From the cell containing the given text, extract its center point as [X, Y] coordinate. 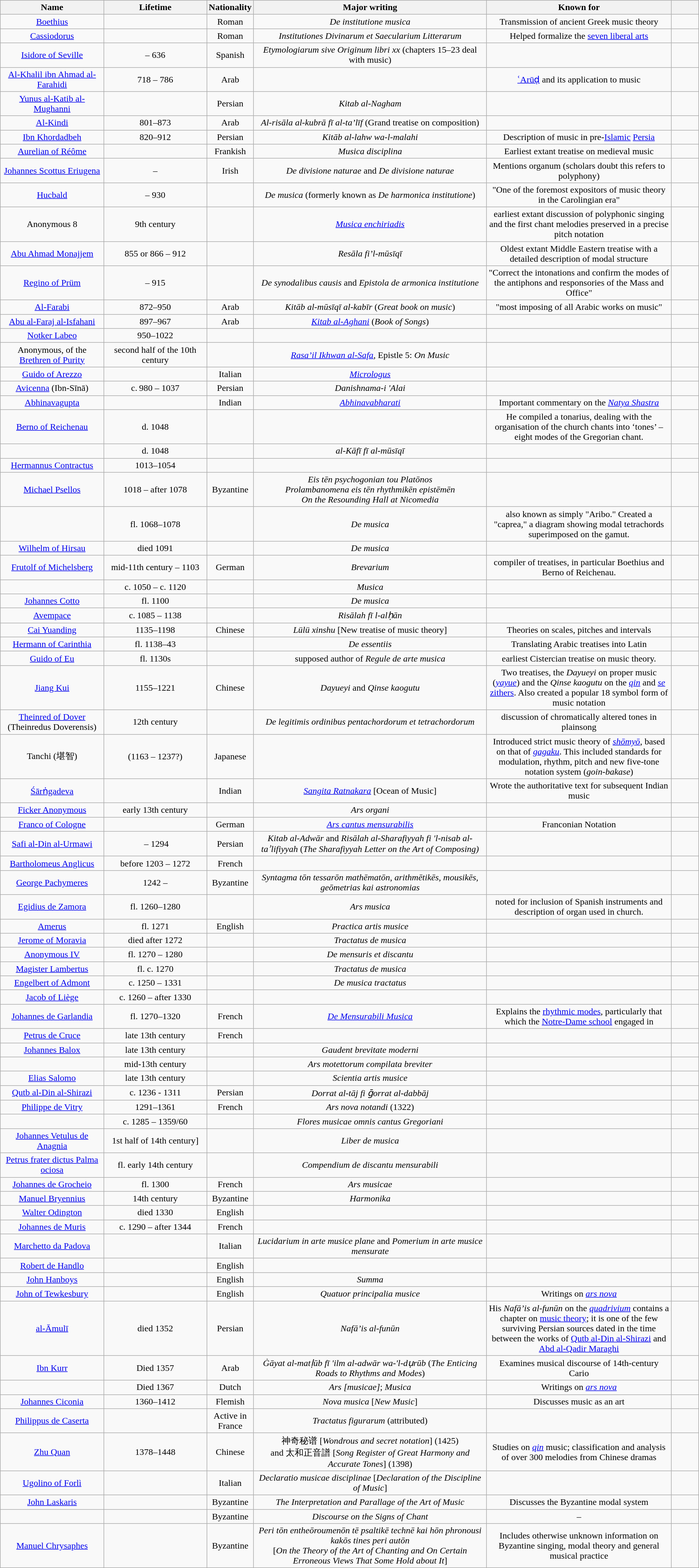
Johannes Cotto [52, 601]
Practica artis musice [370, 926]
Safi al-Din al-Urmawi [52, 844]
Johannes de Garlandia [52, 1016]
Notker Labeo [52, 336]
Śārṅgadeva [52, 791]
c. 1236 - 1311 [155, 1093]
early 13th century [155, 810]
fl. 1271 [155, 926]
Danishnama-i 'Alai [370, 388]
fl. early 14th century [155, 1165]
Lülü xinshu [New treatise of music theory] [370, 630]
(1163 – 1237?) [155, 756]
Isidore of Seville [52, 55]
Dayueyi and Qinse kaogutu [370, 688]
Name [52, 7]
14th century [155, 1198]
compiler of treatises, in particular Boethius and Berno of Reichenau. [579, 567]
Dorrat al-tāj fi ḡorrat al-dabbāj [370, 1093]
Petrus frater dictus Palma ociosa [52, 1165]
Petrus de Cruce [52, 1036]
Guido of Arezzo [52, 374]
Tanchi (堪智) [52, 756]
Flores musicae omnis cantus Gregoriani [370, 1121]
De institutione musica [370, 22]
Risālah fī l-alḥān [370, 616]
Johannes Vetulus de Anagnia [52, 1141]
Ars musicae [370, 1184]
De Mensurabili Musica [370, 1016]
Declaratio musicae disciplinae [Declaration of the Discipline of Music] [370, 1483]
Nafā’is al-funūn [370, 1328]
died 1091 [155, 548]
Theinred of Dover (Theinredus Doverensis) [52, 722]
Died 1357 [155, 1368]
De legitimis ordinibus pentachordorum et tetrachordorum [370, 722]
Eis tēn psychogonian tou PlatōnosProlambanomena eis tēn rhythmikēn epistēmēnOn the Resounding Hall at Nicomedia [370, 489]
Oldest extant Middle Eastern treatise with a detailed description of modal structure [579, 253]
1135–1198 [155, 630]
mid-13th century [155, 1064]
Scientia artis musice [370, 1078]
discussion of chromatically altered tones in plainsong [579, 722]
Cai Yuanding [52, 630]
Nationality [230, 7]
Johannes de Grocheio [52, 1184]
De synodalibus causis and Epistola de armonica institutione [370, 283]
Ars nova notandi (1322) [370, 1107]
Ibn Kurr [52, 1368]
died after 1272 [155, 940]
1013–1054 [155, 465]
Berno of Reichenau [52, 427]
Johannes Ciconia [52, 1401]
earliest extant discussion of polyphonic singing and the first chant melodies preserved in a precise pitch notation [579, 224]
12th century [155, 722]
Johannes de Muris [52, 1227]
Musica disciplina [370, 151]
Kitāb al-mūsīqī al-kabīr (Great book on music) [370, 307]
Known for [579, 7]
Philippus de Caserta [52, 1421]
died 1330 [155, 1213]
1378–1448 [155, 1452]
Hermann of Carinthia [52, 644]
fl. 1130s [155, 658]
Abhinavagupta [52, 402]
Qutb al-Din al-Shirazi [52, 1093]
fl. 1138–43 [155, 644]
Ars motettorum compilata breviter [370, 1064]
Franconian Notation [579, 824]
Quatuor principalia musice [370, 1294]
Lifetime [155, 7]
Frankish [230, 151]
Philippe de Vitry [52, 1107]
Al-Farabi [52, 307]
Jiang Kui [52, 688]
Ars organi [370, 810]
Harmonika [370, 1198]
John Laskaris [52, 1502]
– 636 [155, 55]
9th century [155, 224]
Examines musical discourse of 14th-century Cario [579, 1368]
al-Kāfī fī al-mūsīqī [370, 451]
John of Tewkesbury [52, 1294]
Japanese [230, 756]
950–1022 [155, 336]
Description of music in pre-Islamic Persia [579, 137]
earliest Cistercian treatise on music theory. [579, 658]
Al-risāla al-kubrā fī al-ta’līf (Grand treatise on composition) [370, 123]
fl. c. 1270 [155, 969]
Lucidarium in arte musice plane and Pomerium in arte musice mensurate [370, 1246]
Johannes Balox [52, 1050]
c. 1285 – 1359/60 [155, 1121]
al-Āmulī [52, 1328]
"most imposing of all Arabic works on music" [579, 307]
Kitab al-Adwār and Risālah al-Sharafiyyah fi 'l-nisab al-taʾlifiyyah (The Sharafiyyah Letter on the Art of Composing) [370, 844]
Regino of Prüm [52, 283]
Johannes Scottus Eriugena [52, 170]
Explains the rhythmic modes, particularly that which the Notre-Dame school engaged in [579, 1016]
Robert de Handlo [52, 1265]
Micrologus [370, 374]
Franco of Cologne [52, 824]
John Hanboys [52, 1279]
– 915 [155, 283]
Died 1367 [155, 1387]
1018 – after 1078 [155, 489]
Translating Arabic treatises into Latin [579, 644]
Elias Salomo [52, 1078]
Avempace [52, 616]
718 – 786 [155, 79]
Abu al-Faraj al-Isfahani [52, 321]
Kitab al-Aghani (Book of Songs) [370, 321]
Frutolf of Michelsberg [52, 567]
c. 1050 – c. 1120 [155, 587]
De musica tractatus [370, 983]
Anonymous 8 [52, 224]
Ibn Khordadbeh [52, 137]
Rasa’il Ikhwan al-Safa, Epistle 5: On Music [370, 355]
神奇秘谱 [Wondrous and secret notation] (1425)and 太和正音譜 [Song Register of Great Harmony and Accurate Tones] (1398) [370, 1452]
820–912 [155, 137]
c. 980 – 1037 [155, 388]
Studies on qin music; classification and analysis of over 300 melodies from Chinese dramas [579, 1452]
Musica [370, 587]
Spanish [230, 55]
Brevarium [370, 567]
Helped formalize the seven liberal arts [579, 36]
died 1352 [155, 1328]
fl. 1300 [155, 1184]
Aurelian of Réôme [52, 151]
Jacob of Liège [52, 997]
– 930 [155, 195]
Boethius [52, 22]
He compiled a tonarius, dealing with the organisation of the church chants into ‘tones’ – eight modes of the Gregorian chant. [579, 427]
Ugolino of Forlì [52, 1483]
Walter Odington [52, 1213]
Includes otherwise unknown information on Byzantine singing, modal theory and general musical practice [579, 1546]
Summa [370, 1279]
c. 1290 – after 1344 [155, 1227]
Ficker Anonymous [52, 810]
Anonymous, of the Brethren of Purity [52, 355]
fl. 1270 – 1280 [155, 955]
George Pachymeres [52, 883]
Guido of Eu [52, 658]
Zhu Quan [52, 1452]
Transmission of ancient Greek music theory [579, 22]
fl. 1068–1078 [155, 524]
Syntagma tōn tessarōn mathēmatōn, arithmētikēs, mousikēs, geōmetrias kai astronomias [370, 883]
Manuel Bryennius [52, 1198]
897–967 [155, 321]
Al-Khalil ibn Ahmad al-Farahidi [52, 79]
Cassiodorus [52, 36]
De mensuris et discantu [370, 955]
Wrote the authoritative text for subsequent Indian music [579, 791]
c. 1250 – 1331 [155, 983]
Avicenna (Ibn-Sīnā) [52, 388]
Theories on scales, pitches and intervals [579, 630]
Dutch [230, 1387]
Hermannus Contractus [52, 465]
1242 – [155, 883]
801–873 [155, 123]
Ġāyat al-matḷūb fī 'ilm al-adwār wa-'l-dụrūb (The Enticing Roads to Rhythms and Modes) [370, 1368]
Michael Psellos [52, 489]
Anonymous IV [52, 955]
fl. 1270–1320 [155, 1016]
Engelbert of Admont [52, 983]
Earliest extant treatise on medieval music [579, 151]
Tractatus figurarum (attributed) [370, 1421]
Amerus [52, 926]
Etymologiarum sive Originum libri xx (chapters 15–23 deal with music) [370, 55]
supposed author of Regule de arte musica [370, 658]
855 or 866 – 912 [155, 253]
"Correct the intonations and confirm the modes of the antiphons and responsories of the Mass and Office" [579, 283]
Wilhelm of Hirsau [52, 548]
before 1203 – 1272 [155, 863]
"One of the foremost expositors of music theory in the Carolingian era" [579, 195]
De musica (formerly known as De harmonica institutione) [370, 195]
– 1294 [155, 844]
1155–1221 [155, 688]
The Interpretation and Parallage of the Art of Music [370, 1502]
Major writing [370, 7]
Resāla fi’l-mūsīqī [370, 253]
Yunus al-Katib al-Mughanni [52, 104]
Discourse on the Signs of Chant [370, 1516]
Magister Lambertus [52, 969]
1st half of 14th century] [155, 1141]
Manuel Chrysaphes [52, 1546]
Hucbald [52, 195]
Ars cantus mensurabilis [370, 824]
fl. 1100 [155, 601]
Discusses the Byzantine modal system [579, 1502]
ʿArūḍ and its application to music [579, 79]
Kitab al-Nagham [370, 104]
Marchetto da Padova [52, 1246]
Liber de musica [370, 1141]
Musica enchiriadis [370, 224]
Active in France [230, 1421]
Abhinavabharati [370, 402]
c. 1085 – 1138 [155, 616]
De essentiis [370, 644]
1291–1361 [155, 1107]
872–950 [155, 307]
Nova musica [New Music] [370, 1401]
Bartholomeus Anglicus [52, 863]
Compendium de discantu mensurabili [370, 1165]
Ars [musicae]; Musica [370, 1387]
c. 1260 – after 1330 [155, 997]
Abu Ahmad Monajjem [52, 253]
1360–1412 [155, 1401]
Al-Kindi [52, 123]
Sangita Ratnakara [Ocean of Music] [370, 791]
Institutiones Divinarum et Saecularium Litterarum [370, 36]
De divisione naturae and De divisione naturae [370, 170]
Kitāb al-lahw wa-l-malahi [370, 137]
Jerome of Moravia [52, 940]
Discusses music as an art [579, 1401]
Mentions organum (scholars doubt this refers to polyphony) [579, 170]
Gaudent brevitate moderni [370, 1050]
Egidius de Zamora [52, 906]
fl. 1260–1280 [155, 906]
Important commentary on the Natya Shastra [579, 402]
Irish [230, 170]
Flemish [230, 1401]
second half of the 10th century [155, 355]
Ars musica [370, 906]
mid-11th century – 1103 [155, 567]
noted for inclusion of Spanish instruments and description of organ used in church. [579, 906]
also known as simply "Aribo." Created a "caprea," a diagram showing modal tetrachords superimposed on the gamut. [579, 524]
